Determine the (X, Y) coordinate at the center of the cell enclosing the given text.  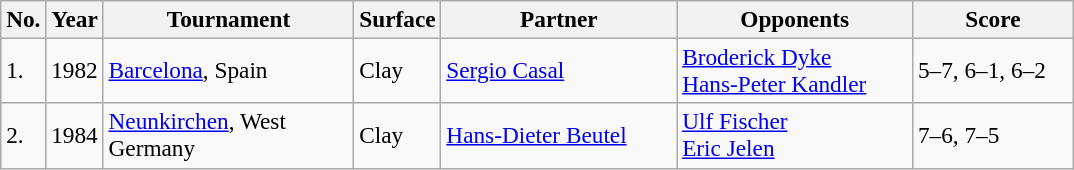
No. (24, 19)
Opponents (795, 19)
Broderick Dyke Hans-Peter Kandler (795, 70)
Neunkirchen, West Germany (228, 136)
Partner (559, 19)
1982 (74, 70)
Hans-Dieter Beutel (559, 136)
Surface (398, 19)
Tournament (228, 19)
Sergio Casal (559, 70)
1984 (74, 136)
Barcelona, Spain (228, 70)
Year (74, 19)
7–6, 7–5 (994, 136)
Ulf Fischer Eric Jelen (795, 136)
2. (24, 136)
Score (994, 19)
5–7, 6–1, 6–2 (994, 70)
1. (24, 70)
